Determine the (x, y) coordinate at the center of the cell enclosing the given text.  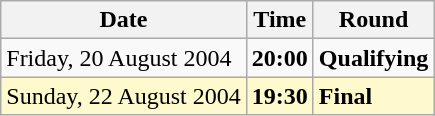
19:30 (280, 96)
Final (373, 96)
Time (280, 20)
Date (124, 20)
20:00 (280, 58)
Friday, 20 August 2004 (124, 58)
Round (373, 20)
Qualifying (373, 58)
Sunday, 22 August 2004 (124, 96)
